Return (x, y) of the center of cell containing provided text 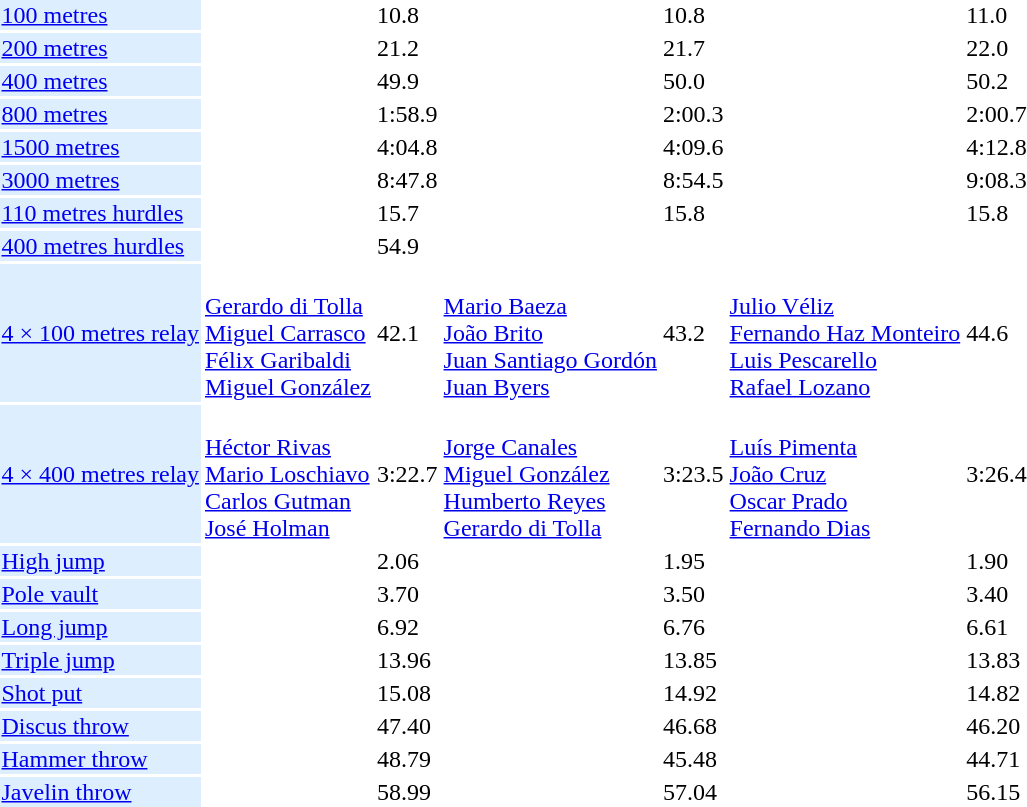
110 metres hurdles (100, 213)
Long jump (100, 627)
1.95 (693, 561)
High jump (100, 561)
21.2 (407, 48)
2:00.3 (693, 114)
Shot put (100, 693)
6.76 (693, 627)
48.79 (407, 759)
Gerardo di TollaMiguel CarrascoFélix GaribaldiMiguel González (288, 333)
200 metres (100, 48)
3.50 (693, 594)
6.92 (407, 627)
57.04 (693, 792)
54.9 (407, 246)
4:09.6 (693, 147)
Mario BaezaJoão BritoJuan Santiago GordónJuan Byers (550, 333)
21.7 (693, 48)
43.2 (693, 333)
8:54.5 (693, 180)
100 metres (100, 15)
13.96 (407, 660)
13.85 (693, 660)
3000 metres (100, 180)
400 metres (100, 81)
Discus throw (100, 726)
Triple jump (100, 660)
Julio VélizFernando Haz MonteiroLuis PescarelloRafael Lozano (845, 333)
58.99 (407, 792)
8:47.8 (407, 180)
4 × 400 metres relay (100, 474)
49.9 (407, 81)
42.1 (407, 333)
Javelin throw (100, 792)
Jorge CanalesMiguel GonzálezHumberto ReyesGerardo di Tolla (550, 474)
3.70 (407, 594)
15.08 (407, 693)
15.8 (693, 213)
Luís PimentaJoão CruzOscar PradoFernando Dias (845, 474)
3:23.5 (693, 474)
Pole vault (100, 594)
Héctor RivasMario LoschiavoCarlos GutmanJosé Holman (288, 474)
800 metres (100, 114)
400 metres hurdles (100, 246)
46.68 (693, 726)
3:22.7 (407, 474)
2.06 (407, 561)
45.48 (693, 759)
47.40 (407, 726)
4:04.8 (407, 147)
15.7 (407, 213)
14.92 (693, 693)
50.0 (693, 81)
4 × 100 metres relay (100, 333)
Hammer throw (100, 759)
1500 metres (100, 147)
1:58.9 (407, 114)
